Locate the cell with the specified text and output its [x, y] center coordinate. 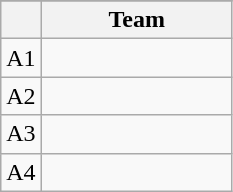
A3 [21, 134]
A1 [21, 58]
A4 [21, 172]
Team [136, 20]
A2 [21, 96]
